Detect which cell encompasses the target text, then output its [X, Y] center coordinate. 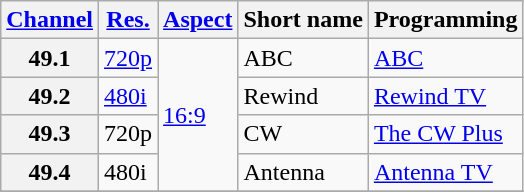
Aspect [198, 20]
Programming [446, 20]
Channel [50, 20]
49.3 [50, 134]
Short name [303, 20]
Rewind TV [446, 96]
The CW Plus [446, 134]
Antenna TV [446, 172]
16:9 [198, 115]
Antenna [303, 172]
CW [303, 134]
49.4 [50, 172]
Rewind [303, 96]
Res. [128, 20]
49.1 [50, 58]
49.2 [50, 96]
